Locate the cell with the specified text and output its [X, Y] center coordinate. 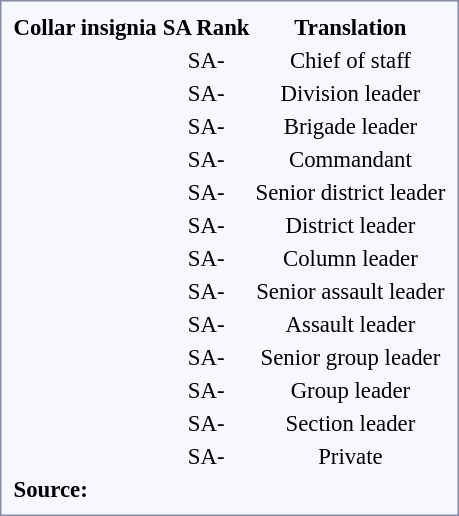
Source: [85, 489]
Senior district leader [350, 192]
District leader [350, 225]
Private [350, 456]
Section leader [350, 423]
Column leader [350, 258]
Commandant [350, 159]
Group leader [350, 390]
SA Rank [206, 27]
Division leader [350, 93]
Senior group leader [350, 357]
Translation [350, 27]
Collar insignia [85, 27]
Chief of staff [350, 60]
Senior assault leader [350, 291]
Assault leader [350, 324]
Brigade leader [350, 126]
